Extract the [x, y] coordinate from the center of the cell holding the provided text.  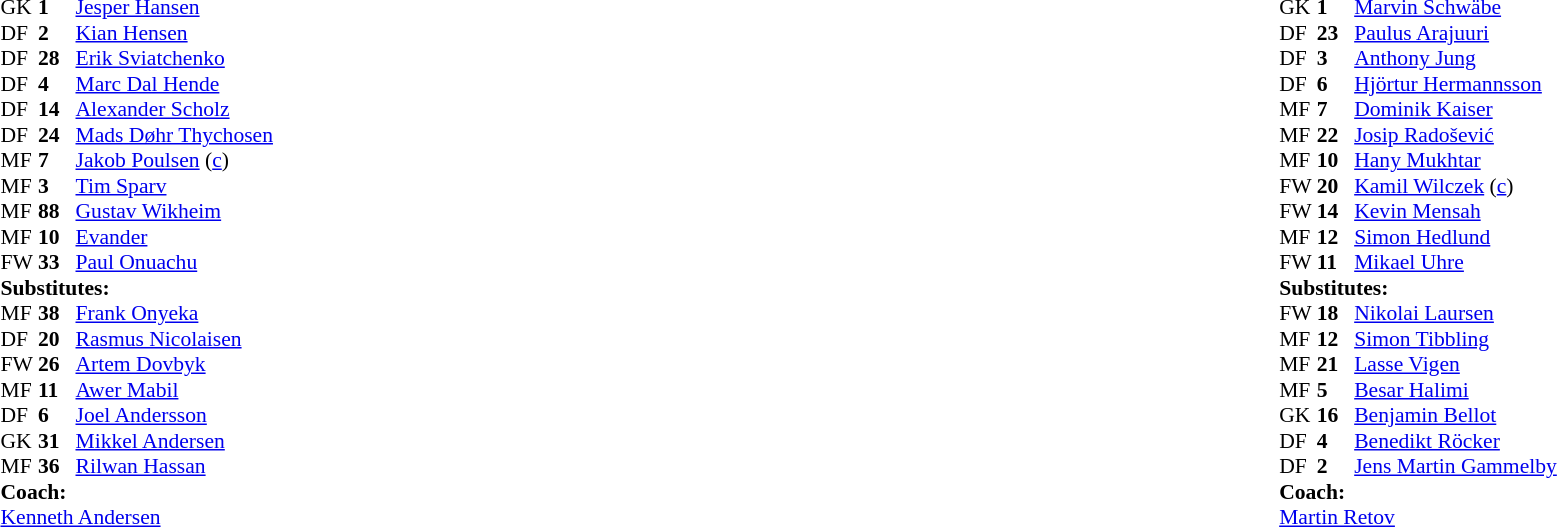
31 [57, 441]
Artem Dovbyk [174, 365]
Kamil Wilczek (c) [1456, 186]
21 [1336, 365]
Jakob Poulsen (c) [174, 161]
Kevin Mensah [1456, 211]
Mikkel Andersen [174, 441]
Hany Mukhtar [1456, 161]
Mikael Uhre [1456, 263]
Lasse Vigen [1456, 365]
22 [1336, 135]
Kian Hensen [174, 33]
24 [57, 135]
33 [57, 263]
5 [1336, 390]
Nikolai Laursen [1456, 313]
Simon Tibbling [1456, 339]
Mads Døhr Thychosen [174, 135]
Simon Hedlund [1456, 237]
Besar Halimi [1456, 390]
Dominik Kaiser [1456, 109]
Erik Sviatchenko [174, 59]
Paul Onuachu [174, 263]
16 [1336, 415]
Evander [174, 237]
Josip Radošević [1456, 135]
18 [1336, 313]
28 [57, 59]
38 [57, 313]
Benedikt Röcker [1456, 441]
Marc Dal Hende [174, 84]
36 [57, 467]
Hjörtur Hermannsson [1456, 84]
26 [57, 365]
Rilwan Hassan [174, 467]
Joel Andersson [174, 415]
Rasmus Nicolaisen [174, 339]
Anthony Jung [1456, 59]
Paulus Arajuuri [1456, 33]
23 [1336, 33]
Alexander Scholz [174, 109]
Awer Mabil [174, 390]
Jens Martin Gammelby [1456, 467]
88 [57, 211]
Tim Sparv [174, 186]
Gustav Wikheim [174, 211]
Benjamin Bellot [1456, 415]
Frank Onyeka [174, 313]
